Return the [X, Y] coordinate for the center point of the cell that contains the specified text.  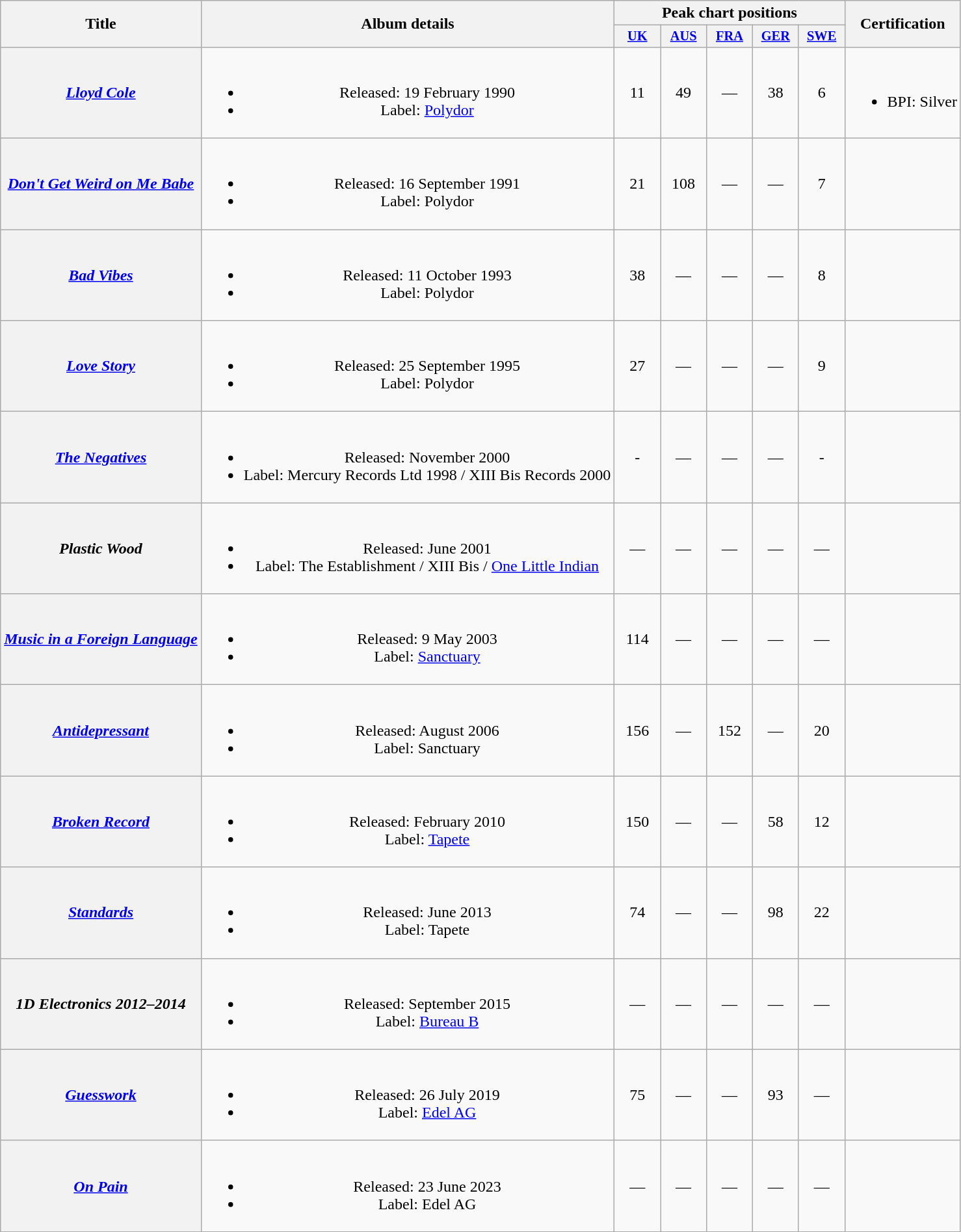
UK [637, 36]
Released: September 2015Label: Bureau B [408, 1004]
Certification [902, 24]
Released: February 2010Label: Tapete [408, 822]
Released: 23 June 2023Label: Edel AG [408, 1186]
Released: 19 February 1990Label: Polydor [408, 92]
152 [730, 730]
Guesswork [101, 1095]
Released: 16 September 1991Label: Polydor [408, 184]
Music in a Foreign Language [101, 639]
The Negatives [101, 457]
74 [637, 913]
114 [637, 639]
Released: 9 May 2003Label: Sanctuary [408, 639]
Antidepressant [101, 730]
Released: 26 July 2019Label: Edel AG [408, 1095]
27 [637, 366]
Standards [101, 913]
7 [822, 184]
6 [822, 92]
108 [684, 184]
20 [822, 730]
Released: June 2001Label: The Establishment / XIII Bis / One Little Indian [408, 548]
22 [822, 913]
Plastic Wood [101, 548]
GER [775, 36]
98 [775, 913]
Released: 11 October 1993Label: Polydor [408, 275]
FRA [730, 36]
75 [637, 1095]
BPI: Silver [902, 92]
On Pain [101, 1186]
Released: June 2013Label: Tapete [408, 913]
Peak chart positions [730, 13]
150 [637, 822]
8 [822, 275]
49 [684, 92]
Bad Vibes [101, 275]
12 [822, 822]
Lloyd Cole [101, 92]
1D Electronics 2012–2014 [101, 1004]
93 [775, 1095]
Love Story [101, 366]
58 [775, 822]
Broken Record [101, 822]
Don't Get Weird on Me Babe [101, 184]
9 [822, 366]
21 [637, 184]
156 [637, 730]
Released: November 2000Label: Mercury Records Ltd 1998 / XIII Bis Records 2000 [408, 457]
11 [637, 92]
Released: 25 September 1995Label: Polydor [408, 366]
Released: August 2006Label: Sanctuary [408, 730]
SWE [822, 36]
Album details [408, 24]
Title [101, 24]
AUS [684, 36]
